Capture the cell that displays the provided text and extract its (X, Y) central coordinate. 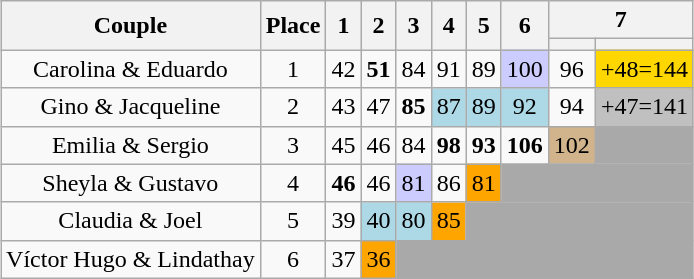
100 (524, 69)
+47=141 (644, 107)
102 (572, 145)
Carolina & Eduardo (131, 69)
Emilia & Sergio (131, 145)
92 (524, 107)
86 (448, 183)
91 (448, 69)
40 (378, 221)
47 (378, 107)
87 (448, 107)
80 (414, 221)
98 (448, 145)
106 (524, 145)
96 (572, 69)
Víctor Hugo & Lindathay (131, 259)
Gino & Jacqueline (131, 107)
7 (620, 20)
93 (484, 145)
43 (344, 107)
51 (378, 69)
Place (293, 26)
Couple (131, 26)
39 (344, 221)
Sheyla & Gustavo (131, 183)
45 (344, 145)
36 (378, 259)
37 (344, 259)
+48=144 (644, 69)
42 (344, 69)
94 (572, 107)
Claudia & Joel (131, 221)
